Provide the (X, Y) coordinate of the cell's center where the given text is located.  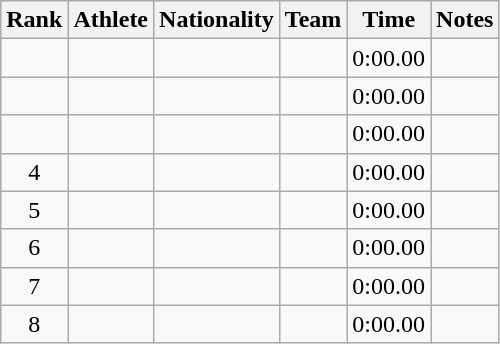
5 (34, 210)
6 (34, 248)
7 (34, 286)
Notes (465, 20)
Nationality (217, 20)
Rank (34, 20)
8 (34, 324)
Time (389, 20)
4 (34, 172)
Team (313, 20)
Athlete (111, 20)
